Detect which cell encompasses the target text, then output its [x, y] center coordinate. 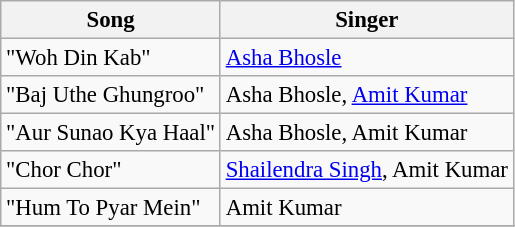
"Baj Uthe Ghungroo" [111, 95]
Song [111, 20]
"Aur Sunao Kya Haal" [111, 133]
Asha Bhosle [366, 58]
Amit Kumar [366, 208]
Singer [366, 20]
"Woh Din Kab" [111, 58]
"Chor Chor" [111, 170]
"Hum To Pyar Mein" [111, 208]
Shailendra Singh, Amit Kumar [366, 170]
